Search for the cell housing the specified text and yield its [X, Y] center coordinate. 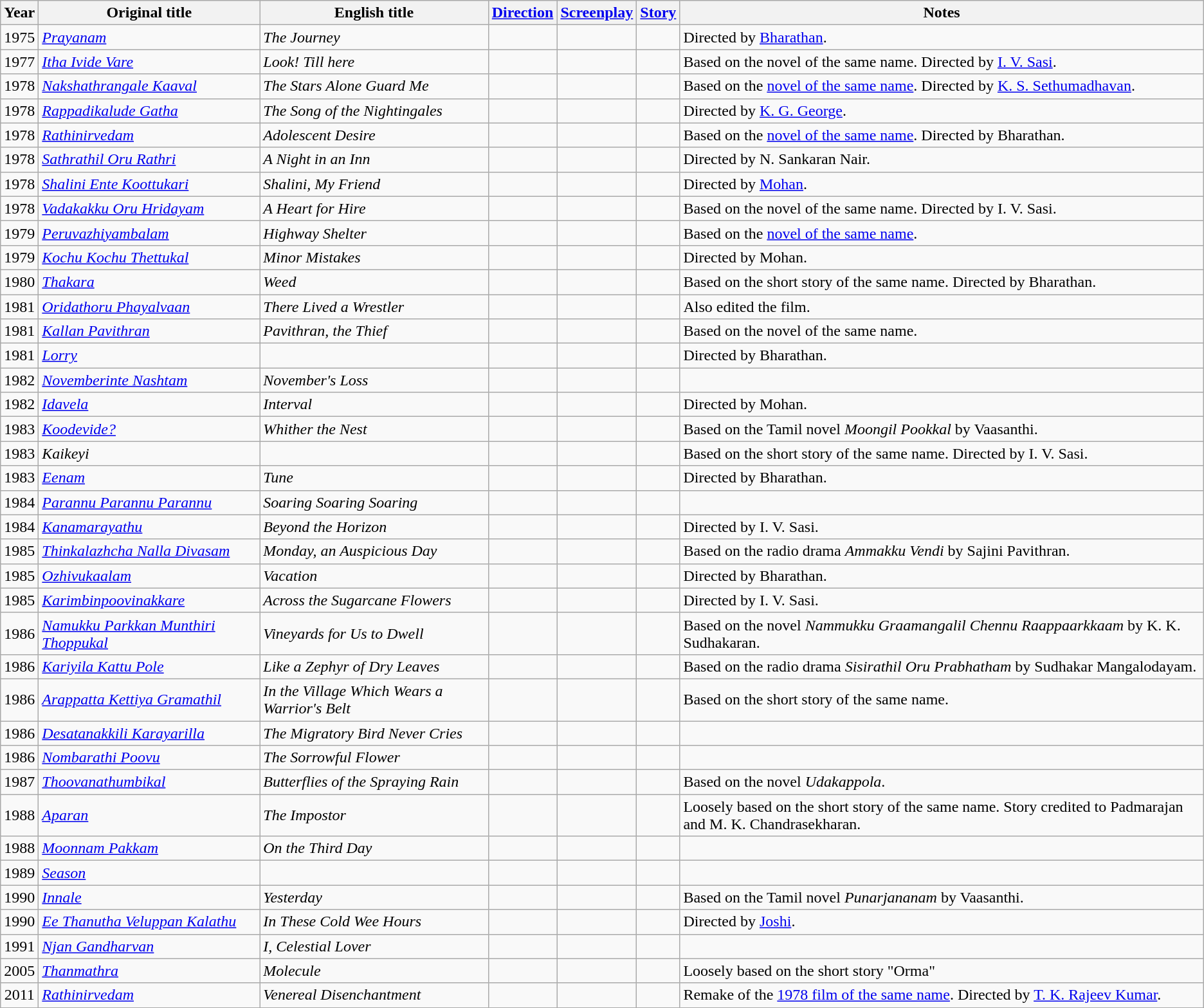
Original title [149, 13]
Vadakakku Oru Hridayam [149, 208]
English title [374, 13]
Based on the novel of the same name. Directed by Bharathan. [942, 135]
Ozhivukaalam [149, 576]
Based on the novel Nammukku Graamangalil Chennu Raappaarkkaam by K. K. Sudhakaran. [942, 633]
In the Village Which Wears a Warrior's Belt [374, 700]
Thakara [149, 282]
Adolescent Desire [374, 135]
Molecule [374, 971]
Thoovanathumbikal [149, 782]
Based on the short story of the same name. [942, 700]
Ee Thanutha Veluppan Kalathu [149, 922]
Thinkalazhcha Nalla Divasam [149, 551]
Minor Mistakes [374, 257]
November's Loss [374, 380]
1989 [19, 873]
Monday, an Auspicious Day [374, 551]
Based on the novel of the same name. Directed by K. S. Sethumadhavan. [942, 86]
Across the Sugarcane Flowers [374, 600]
Peruvazhiyambalam [149, 233]
Season [149, 873]
Sathrathil Oru Rathri [149, 160]
Based on the short story of the same name. Directed by I. V. Sasi. [942, 454]
The Impostor [374, 816]
1980 [19, 282]
Desatanakkili Karayarilla [149, 733]
Koodevide? [149, 429]
Whither the Nest [374, 429]
Remake of the 1978 film of the same name. Directed by T. K. Rajeev Kumar. [942, 995]
Screenplay [597, 13]
Venereal Disenchantment [374, 995]
Soaring Soaring Soaring [374, 502]
Kariyila Kattu Pole [149, 666]
Story [659, 13]
A Night in an Inn [374, 160]
The Song of the Nightingales [374, 111]
Yesterday [374, 897]
Parannu Parannu Parannu [149, 502]
Pavithran, the Thief [374, 331]
The Journey [374, 37]
Arappatta Kettiya Gramathil [149, 700]
1975 [19, 37]
Novemberinte Nashtam [149, 380]
2011 [19, 995]
Itha Ivide Vare [149, 62]
The Stars Alone Guard Me [374, 86]
Year [19, 13]
Kaikeyi [149, 454]
In These Cold Wee Hours [374, 922]
Kanamarayathu [149, 527]
Namukku Parkkan Munthiri Thoppukal [149, 633]
Kallan Pavithran [149, 331]
Moonnam Pakkam [149, 848]
Weed [374, 282]
The Sorrowful Flower [374, 758]
Karimbinpoovinakkare [149, 600]
Based on the novel Udakappola. [942, 782]
Notes [942, 13]
There Lived a Wrestler [374, 307]
Directed by N. Sankaran Nair. [942, 160]
Directed by K. G. George. [942, 111]
Based on the radio drama Sisirathil Oru Prabhatham by Sudhakar Mangalodayam. [942, 666]
1991 [19, 946]
Lorry [149, 356]
2005 [19, 971]
Like a Zephyr of Dry Leaves [374, 666]
Based on the Tamil novel Punarjananam by Vaasanthi. [942, 897]
Loosely based on the short story of the same name. Story credited to Padmarajan and M. K. Chandrasekharan. [942, 816]
Prayanam [149, 37]
Butterflies of the Spraying Rain [374, 782]
Beyond the Horizon [374, 527]
Nakshathrangale Kaaval [149, 86]
Highway Shelter [374, 233]
Eenam [149, 478]
1987 [19, 782]
On the Third Day [374, 848]
Nombarathi Poovu [149, 758]
Innale [149, 897]
Shalini Ente Koottukari [149, 184]
Vacation [374, 576]
Look! Till here [374, 62]
A Heart for Hire [374, 208]
Based on the radio drama Ammakku Vendi by Sajini Pavithran. [942, 551]
The Migratory Bird Never Cries [374, 733]
Shalini, My Friend [374, 184]
Njan Gandharvan [149, 946]
Tune [374, 478]
Idavela [149, 405]
Based on the short story of the same name. Directed by Bharathan. [942, 282]
1977 [19, 62]
Also edited the film. [942, 307]
Thanmathra [149, 971]
Direction [522, 13]
Rappadikalude Gatha [149, 111]
Interval [374, 405]
Directed by Joshi. [942, 922]
I, Celestial Lover [374, 946]
Loosely based on the short story "Orma" [942, 971]
Vineyards for Us to Dwell [374, 633]
Aparan [149, 816]
Based on the Tamil novel Moongil Pookkal by Vaasanthi. [942, 429]
Kochu Kochu Thettukal [149, 257]
Oridathoru Phayalvaan [149, 307]
